Return [x, y] of the center of cell containing provided text 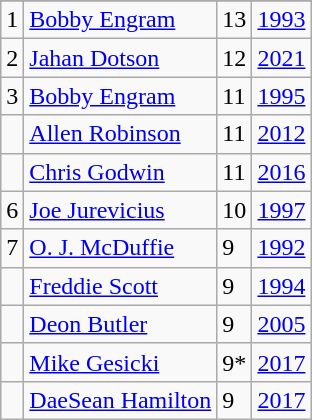
12 [234, 58]
2005 [282, 324]
Deon Butler [120, 324]
Jahan Dotson [120, 58]
7 [12, 248]
Joe Jurevicius [120, 210]
13 [234, 20]
1 [12, 20]
1994 [282, 286]
Mike Gesicki [120, 362]
9* [234, 362]
1997 [282, 210]
Freddie Scott [120, 286]
2012 [282, 134]
Chris Godwin [120, 172]
2016 [282, 172]
6 [12, 210]
1993 [282, 20]
2021 [282, 58]
1992 [282, 248]
2 [12, 58]
DaeSean Hamilton [120, 400]
O. J. McDuffie [120, 248]
Allen Robinson [120, 134]
3 [12, 96]
10 [234, 210]
1995 [282, 96]
